Determine the (x, y) coordinate at the center of the cell enclosing the given text.  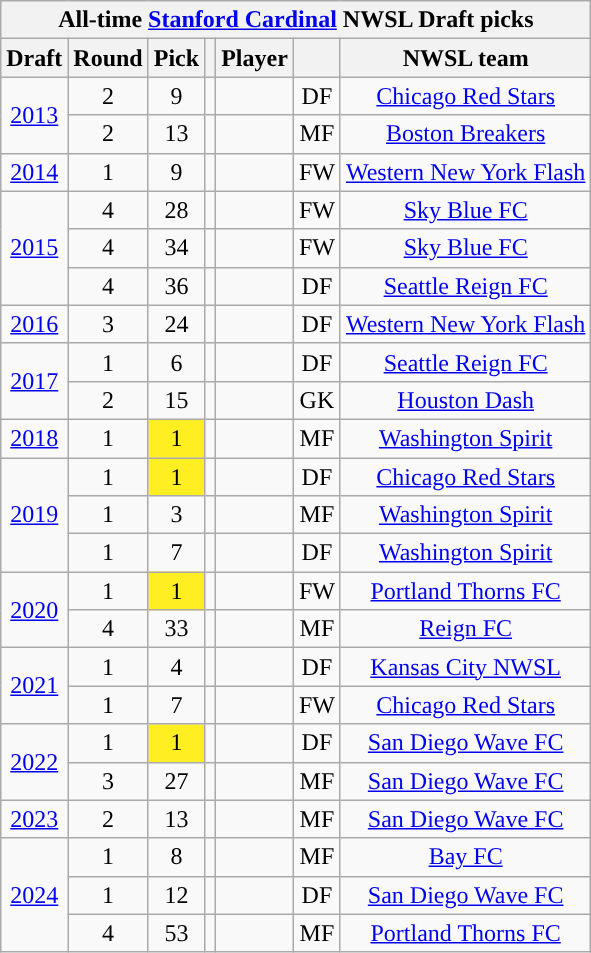
2017 (34, 381)
33 (176, 629)
Player (255, 58)
2014 (34, 172)
Reign FC (465, 629)
12 (176, 895)
2019 (34, 515)
36 (176, 286)
NWSL team (465, 58)
2013 (34, 115)
2023 (34, 819)
2016 (34, 324)
2021 (34, 686)
15 (176, 400)
34 (176, 248)
2018 (34, 438)
All-time Stanford Cardinal NWSL Draft picks (296, 20)
2020 (34, 610)
27 (176, 781)
Bay FC (465, 857)
28 (176, 210)
GK (316, 400)
Boston Breakers (465, 134)
24 (176, 324)
Pick (176, 58)
Draft (34, 58)
Kansas City NWSL (465, 667)
53 (176, 933)
Round (108, 58)
6 (176, 362)
2024 (34, 895)
8 (176, 857)
Houston Dash (465, 400)
2015 (34, 248)
2022 (34, 762)
